Scan for the cell matching the given text and deliver its (X, Y) coordinate at center. 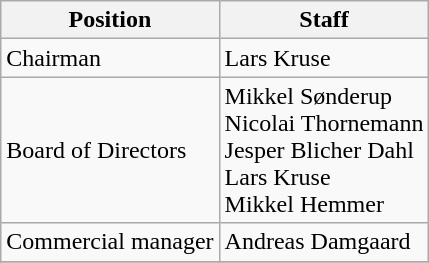
Andreas Damgaard (324, 242)
Lars Kruse (324, 58)
Chairman (110, 58)
Staff (324, 20)
Commercial manager (110, 242)
Board of Directors (110, 150)
Position (110, 20)
Mikkel Sønderup Nicolai Thornemann Jesper Blicher Dahl Lars Kruse Mikkel Hemmer (324, 150)
